Scan for the cell matching the given text and deliver its [x, y] coordinate at center. 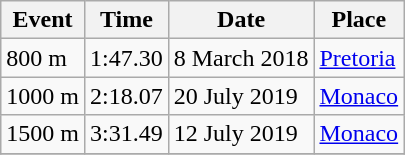
Pretoria [359, 58]
1000 m [43, 96]
12 July 2019 [241, 134]
3:31.49 [126, 134]
20 July 2019 [241, 96]
1500 m [43, 134]
1:47.30 [126, 58]
800 m [43, 58]
Date [241, 20]
Event [43, 20]
Place [359, 20]
8 March 2018 [241, 58]
Time [126, 20]
2:18.07 [126, 96]
